Search for the cell housing the specified text and yield its [x, y] center coordinate. 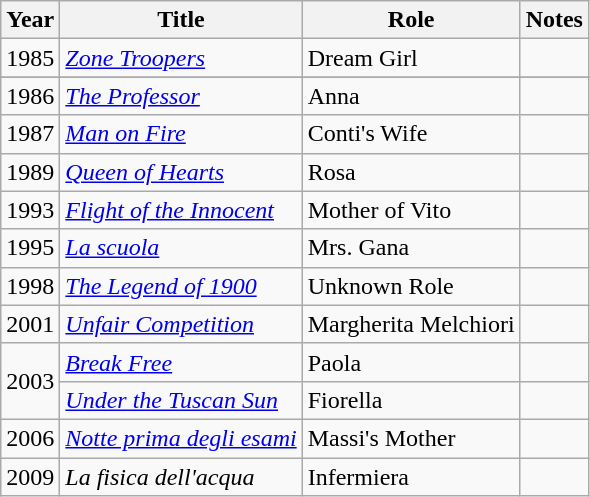
Paola [411, 362]
1995 [30, 248]
Margherita Melchiori [411, 324]
Anna [411, 96]
Role [411, 20]
La fisica dell'acqua [181, 477]
2009 [30, 477]
Year [30, 20]
1985 [30, 58]
Under the Tuscan Sun [181, 400]
1993 [30, 210]
Queen of Hearts [181, 172]
Unknown Role [411, 286]
Mrs. Gana [411, 248]
Flight of the Innocent [181, 210]
2006 [30, 438]
The Legend of 1900 [181, 286]
The Professor [181, 96]
Break Free [181, 362]
Unfair Competition [181, 324]
La scuola [181, 248]
Dream Girl [411, 58]
Man on Fire [181, 134]
1998 [30, 286]
Fiorella [411, 400]
Conti's Wife [411, 134]
Infermiera [411, 477]
Zone Troopers [181, 58]
Notes [554, 20]
1986 [30, 96]
Notte prima degli esami [181, 438]
Rosa [411, 172]
Mother of Vito [411, 210]
2001 [30, 324]
1987 [30, 134]
Massi's Mother [411, 438]
1989 [30, 172]
Title [181, 20]
2003 [30, 381]
